Find where the given text appears and provide that cell's center as (X, Y) coordinate. 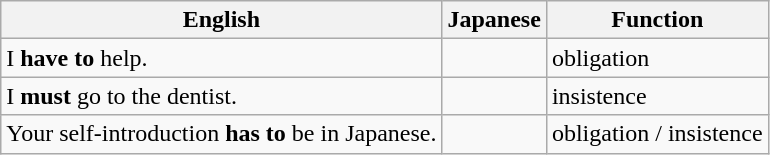
obligation / insistence (657, 134)
Your self‑introduction has to be in Japanese. (222, 134)
Japanese (494, 20)
English (222, 20)
Function (657, 20)
obligation (657, 58)
insistence (657, 96)
I must go to the dentist. (222, 96)
I have to help. (222, 58)
